Return the [X, Y] coordinate for the center point of the cell that contains the specified text.  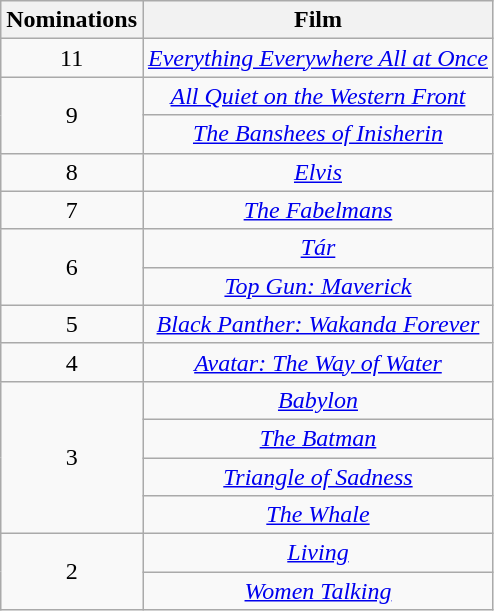
11 [72, 58]
The Batman [318, 438]
The Whale [318, 515]
8 [72, 172]
The Banshees of Inisherin [318, 134]
Avatar: The Way of Water [318, 362]
Triangle of Sadness [318, 477]
Babylon [318, 400]
6 [72, 267]
Elvis [318, 172]
Tár [318, 248]
Top Gun: Maverick [318, 286]
3 [72, 457]
4 [72, 362]
Nominations [72, 20]
9 [72, 115]
Film [318, 20]
Living [318, 553]
Women Talking [318, 591]
5 [72, 324]
2 [72, 572]
Black Panther: Wakanda Forever [318, 324]
All Quiet on the Western Front [318, 96]
The Fabelmans [318, 210]
7 [72, 210]
Everything Everywhere All at Once [318, 58]
